Find where the given text appears and provide that cell's center as (x, y) coordinate. 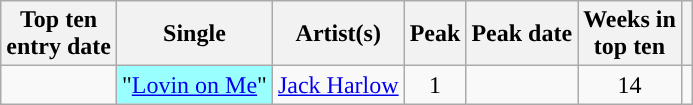
Weeks intop ten (630, 34)
Peak date (522, 34)
"Lovin on Me" (194, 85)
Artist(s) (338, 34)
14 (630, 85)
1 (435, 85)
Peak (435, 34)
Single (194, 34)
Jack Harlow (338, 85)
Top tenentry date (59, 34)
